From the cell containing the given text, extract its center point as [X, Y] coordinate. 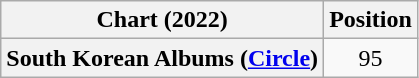
South Korean Albums (Circle) [162, 58]
Position [371, 20]
Chart (2022) [162, 20]
95 [371, 58]
